Scan for the cell matching the given text and deliver its [x, y] coordinate at center. 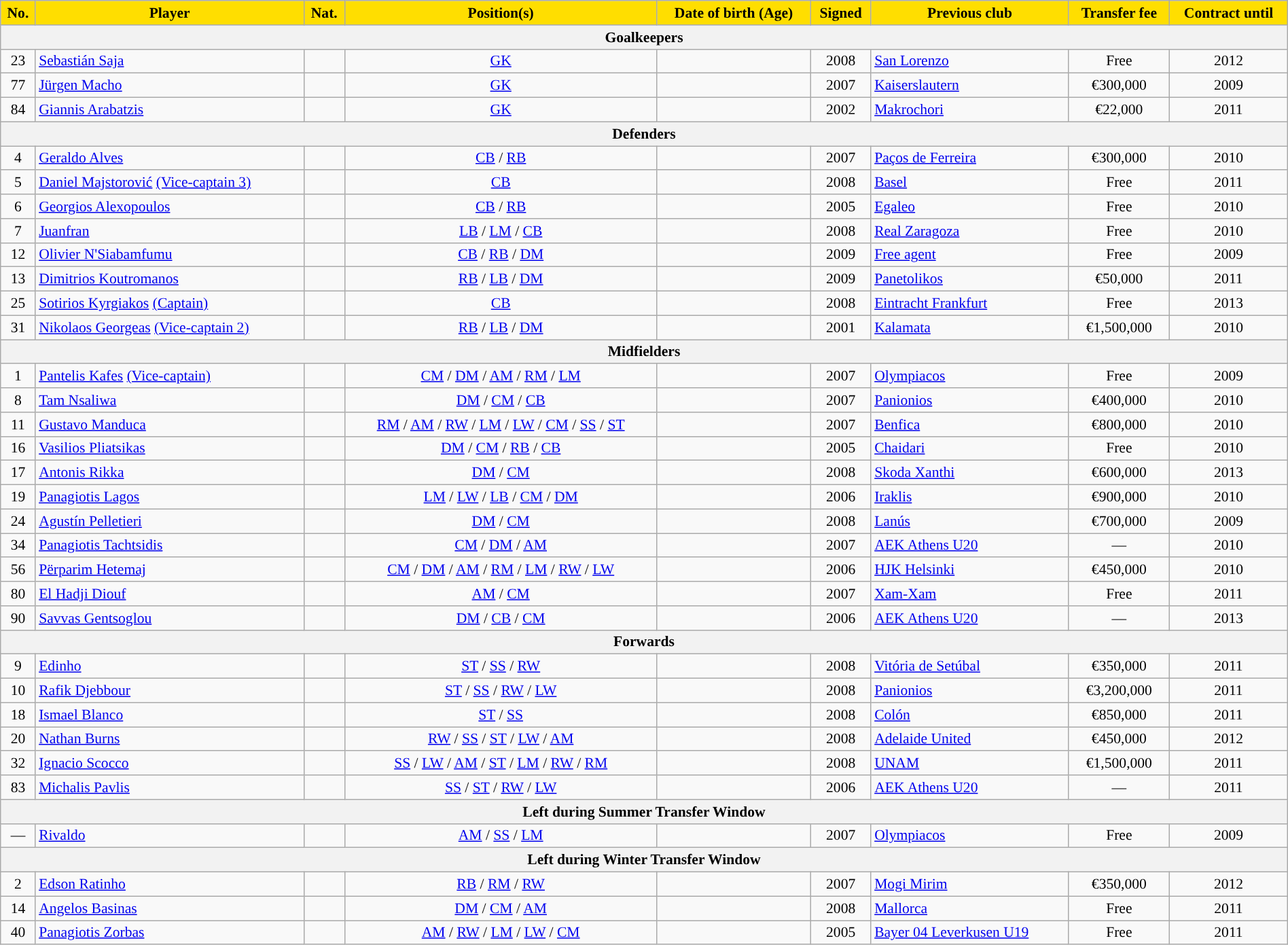
Sotirios Kyrgiakos (Captain) [170, 304]
17 [18, 473]
€400,000 [1120, 400]
8 [18, 400]
Olivier N'Siabamfumu [170, 255]
1 [18, 376]
HJK Helsinki [970, 570]
23 [18, 61]
Panetolikos [970, 279]
AM / RW / LM / LW / CM [501, 933]
Ismael Blanco [170, 715]
UNAM [970, 764]
Sebastián Saja [170, 61]
Previous club [970, 13]
Kalamata [970, 327]
Forwards [644, 642]
ST / SS [501, 715]
DM / CM / CB [501, 400]
Antonis Rikka [170, 473]
Panagiotis Zorbas [170, 933]
9 [18, 666]
Bayer 04 Leverkusen U19 [970, 933]
Angelos Basinas [170, 908]
CM / DM / AM [501, 546]
Contract until [1229, 13]
83 [18, 787]
10 [18, 691]
2001 [841, 327]
7 [18, 231]
Vasilios Pliatsikas [170, 448]
DM / CM / RB / CB [501, 448]
Nat. [324, 13]
RM / AM / RW / LM / LW / CM / SS / ST [501, 425]
80 [18, 594]
Skoda Xanthi [970, 473]
4 [18, 158]
€850,000 [1120, 715]
Position(s) [501, 13]
90 [18, 618]
Giannis Arabatzis [170, 110]
12 [18, 255]
Midfielders [644, 352]
Chaidari [970, 448]
No. [18, 13]
Benfica [970, 425]
56 [18, 570]
6 [18, 207]
Pantelis Kafes (Vice-captain) [170, 376]
Real Zaragoza [970, 231]
Eintracht Frankfurt [970, 304]
Egaleo [970, 207]
Gustavo Manduca [170, 425]
32 [18, 764]
24 [18, 521]
RW / SS / ST / LW / AM [501, 739]
Mogi Mirim [970, 885]
ST / SS / RW / LW [501, 691]
San Lorenzo [970, 61]
77 [18, 86]
Ignacio Scocco [170, 764]
2 [18, 885]
Adelaide United [970, 739]
Kaiserslautern [970, 86]
2002 [841, 110]
€900,000 [1120, 497]
Player [170, 13]
AM / CM [501, 594]
LM / LW / LB / CM / DM [501, 497]
20 [18, 739]
Përparim Hetemaj [170, 570]
16 [18, 448]
€3,200,000 [1120, 691]
Transfer fee [1120, 13]
DM / CM / AM [501, 908]
Colón [970, 715]
€800,000 [1120, 425]
Left during Summer Transfer Window [644, 812]
€600,000 [1120, 473]
Michalis Pavlis [170, 787]
€50,000 [1120, 279]
Savvas Gentsoglou [170, 618]
11 [18, 425]
El Hadji Diouf [170, 594]
Left during Winter Transfer Window [644, 860]
Nathan Burns [170, 739]
34 [18, 546]
Makrochori [970, 110]
SS / ST / RW / LW [501, 787]
Edson Ratinho [170, 885]
14 [18, 908]
Rivaldo [170, 836]
Daniel Majstorović (Vice-captain 3) [170, 183]
Jürgen Macho [170, 86]
5 [18, 183]
Georgios Alexopoulos [170, 207]
DM / CB / CM [501, 618]
13 [18, 279]
Geraldo Alves [170, 158]
Juanfran [170, 231]
RB / RM / RW [501, 885]
19 [18, 497]
CM / DM / AM / RM / LM [501, 376]
ST / SS / RW [501, 666]
SS / LW / AM / ST / LM / RW / RM [501, 764]
Goalkeepers [644, 37]
Free agent [970, 255]
Date of birth (Age) [734, 13]
Dimitrios Koutromanos [170, 279]
40 [18, 933]
Basel [970, 183]
Xam-Xam [970, 594]
Vitória de Setúbal [970, 666]
€700,000 [1120, 521]
Panagiotis Lagos [170, 497]
31 [18, 327]
Panagiotis Tachtsidis [170, 546]
LB / LM / CB [501, 231]
Signed [841, 13]
CM / DM / AM / RM / LM / RW / LW [501, 570]
Mallorca [970, 908]
Tam Nsaliwa [170, 400]
Defenders [644, 134]
Nikolaos Georgeas (Vice-captain 2) [170, 327]
CB / RB / DM [501, 255]
Paços de Ferreira [970, 158]
Rafik Djebbour [170, 691]
25 [18, 304]
Agustín Pelletieri [170, 521]
Edinho [170, 666]
€22,000 [1120, 110]
Lanús [970, 521]
18 [18, 715]
84 [18, 110]
AM / SS / LM [501, 836]
Iraklis [970, 497]
